For the text-containing cell, return its midpoint in [X, Y] coordinate format. 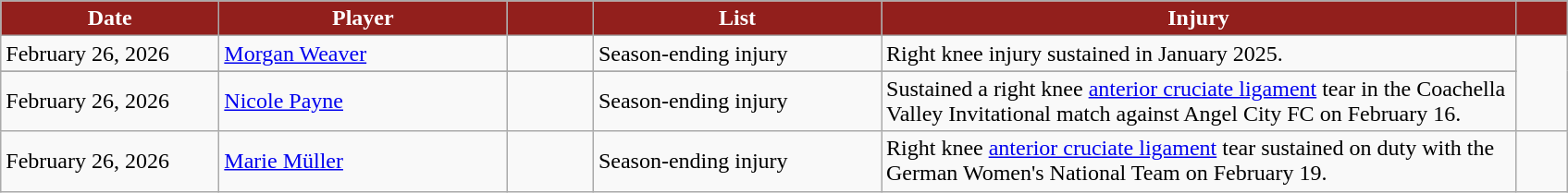
Injury [1198, 18]
Right knee injury sustained in January 2025. [1198, 54]
Sustained a right knee anterior cruciate ligament tear in the Coachella Valley Invitational match against Angel City FC on February 16. [1198, 102]
Date [110, 18]
Nicole Payne [363, 102]
Player [363, 18]
Right knee anterior cruciate ligament tear sustained on duty with the German Women's National Team on February 19. [1198, 161]
Marie Müller [363, 161]
Morgan Weaver [363, 54]
List [736, 18]
